For the text-containing cell, return its midpoint in [X, Y] coordinate format. 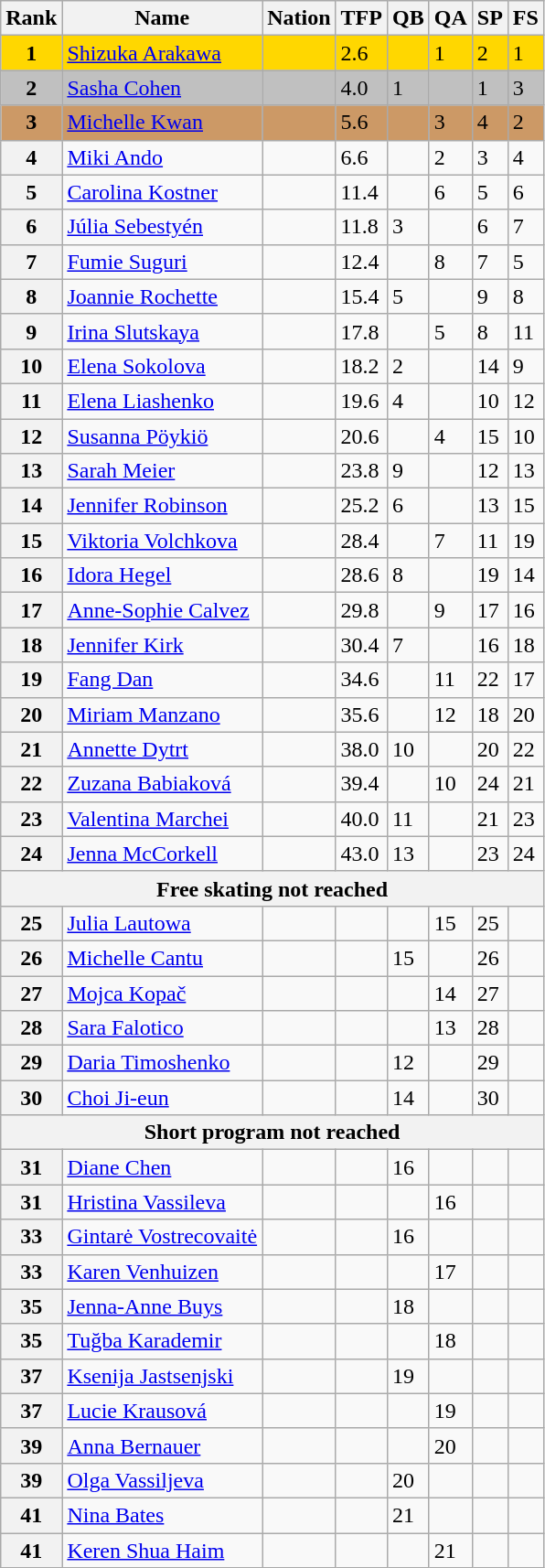
Carolina Kostner [163, 192]
TFP [361, 18]
QA [450, 18]
Fumie Suguri [163, 262]
Miriam Manzano [163, 714]
Susanna Pöykiö [163, 436]
30.4 [361, 645]
11.4 [361, 192]
5.6 [361, 123]
Short program not reached [272, 1133]
40.0 [361, 819]
Shizuka Arakawa [163, 53]
Annette Dytrt [163, 749]
39.4 [361, 784]
34.6 [361, 680]
Julia Lautowa [163, 923]
38.0 [361, 749]
Hristina Vassileva [163, 1202]
12.4 [361, 262]
11.8 [361, 227]
Anne-Sophie Calvez [163, 610]
Keren Shua Haim [163, 1551]
Valentina Marchei [163, 819]
Sarah Meier [163, 471]
28.6 [361, 575]
Jennifer Robinson [163, 506]
Michelle Kwan [163, 123]
Irina Slutskaya [163, 331]
Nina Bates [163, 1515]
Elena Sokolova [163, 366]
19.6 [361, 401]
Fang Dan [163, 680]
6.6 [361, 157]
29.8 [361, 610]
Viktoria Volchkova [163, 541]
Ksenija Jastsenjski [163, 1376]
QB [408, 18]
Rank [31, 18]
SP [490, 18]
Karen Venhuizen [163, 1272]
Elena Liashenko [163, 401]
Sara Falotico [163, 1028]
Olga Vassiljeva [163, 1480]
2.6 [361, 53]
20.6 [361, 436]
Zuzana Babiaková [163, 784]
23.8 [361, 471]
FS [525, 18]
17.8 [361, 331]
Júlia Sebestyén [163, 227]
Joannie Rochette [163, 296]
Miki Ando [163, 157]
Nation [299, 18]
Mojca Kopač [163, 993]
4.0 [361, 88]
Diane Chen [163, 1167]
Anna Bernauer [163, 1445]
Jenna-Anne Buys [163, 1306]
Sasha Cohen [163, 88]
43.0 [361, 854]
Jennifer Kirk [163, 645]
Jenna McCorkell [163, 854]
Name [163, 18]
Tuğba Karademir [163, 1341]
Lucie Krausová [163, 1411]
Gintarė Vostrecovaitė [163, 1237]
Free skating not reached [272, 888]
35.6 [361, 714]
Idora Hegel [163, 575]
Michelle Cantu [163, 958]
Daria Timoshenko [163, 1063]
25.2 [361, 506]
15.4 [361, 296]
18.2 [361, 366]
28.4 [361, 541]
Choi Ji-eun [163, 1098]
